Search for the cell housing the specified text and yield its (x, y) center coordinate. 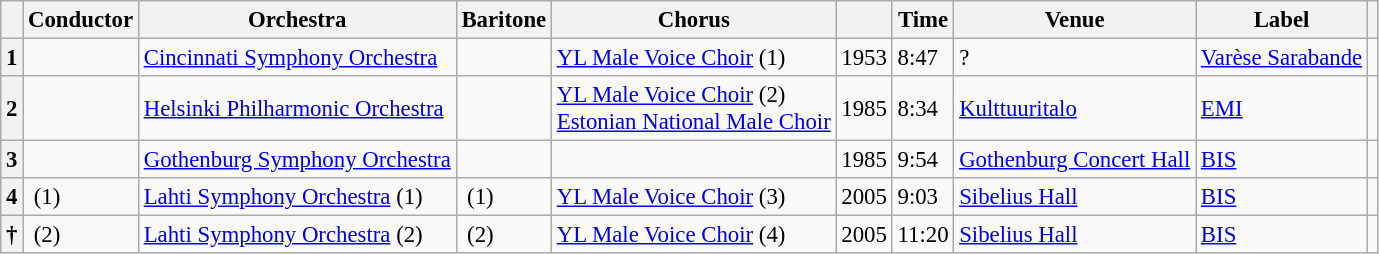
9:54 (923, 160)
YL Male Voice Choir (2)Estonian National Male Choir (694, 108)
Kulttuuritalo (1075, 108)
1 (12, 58)
4 (12, 197)
Lahti Symphony Orchestra (2) (297, 235)
1953 (864, 58)
Orchestra (297, 20)
Varèse Sarabande (1282, 58)
8:47 (923, 58)
† (12, 235)
YL Male Voice Choir (1) (694, 58)
Label (1282, 20)
8:34 (923, 108)
9:03 (923, 197)
EMI (1282, 108)
Cincinnati Symphony Orchestra (297, 58)
Time (923, 20)
Baritone (504, 20)
Helsinki Philharmonic Orchestra (297, 108)
Gothenburg Concert Hall (1075, 160)
Conductor (81, 20)
2 (12, 108)
Gothenburg Symphony Orchestra (297, 160)
11:20 (923, 235)
Chorus (694, 20)
Lahti Symphony Orchestra (1) (297, 197)
YL Male Voice Choir (4) (694, 235)
Venue (1075, 20)
3 (12, 160)
YL Male Voice Choir (3) (694, 197)
? (1075, 58)
